From the cell containing the given text, extract its center point as (x, y) coordinate. 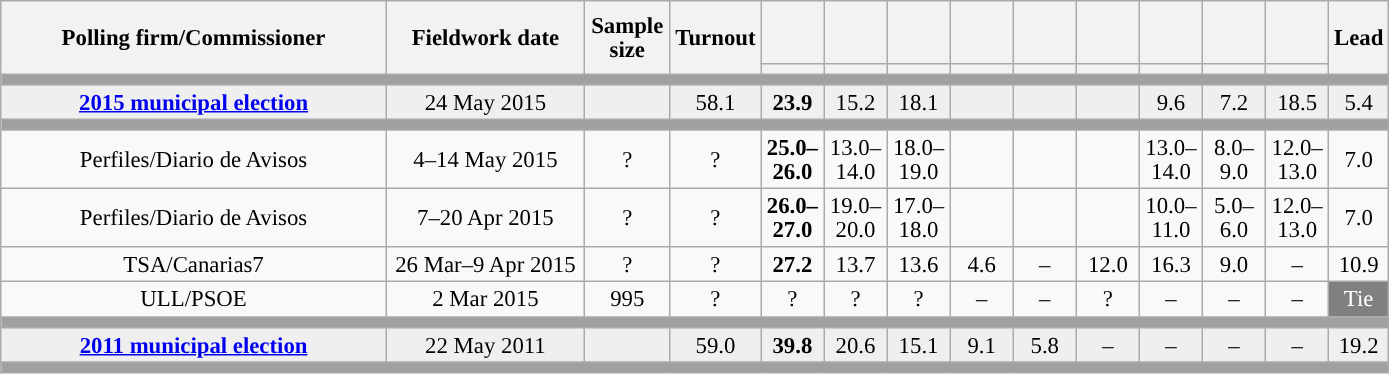
7–20 Apr 2015 (485, 218)
9.6 (1170, 102)
12.0 (1108, 266)
22 May 2011 (485, 344)
39.8 (792, 344)
26.0–27.0 (792, 218)
18.0–19.0 (918, 160)
8.0–9.0 (1234, 160)
27.2 (792, 266)
995 (627, 300)
59.0 (716, 344)
17.0–18.0 (918, 218)
18.5 (1298, 102)
18.1 (918, 102)
19.2 (1359, 344)
Lead (1359, 38)
4.6 (982, 266)
16.3 (1170, 266)
23.9 (792, 102)
25.0–26.0 (792, 160)
4–14 May 2015 (485, 160)
Tie (1359, 300)
5.8 (1044, 344)
7.2 (1234, 102)
15.2 (856, 102)
2011 municipal election (194, 344)
9.1 (982, 344)
Polling firm/Commissioner (194, 38)
58.1 (716, 102)
9.0 (1234, 266)
24 May 2015 (485, 102)
Fieldwork date (485, 38)
ULL/PSOE (194, 300)
5.0–6.0 (1234, 218)
13.6 (918, 266)
15.1 (918, 344)
Sample size (627, 38)
5.4 (1359, 102)
Turnout (716, 38)
10.0–11.0 (1170, 218)
2 Mar 2015 (485, 300)
10.9 (1359, 266)
2015 municipal election (194, 102)
20.6 (856, 344)
19.0–20.0 (856, 218)
TSA/Canarias7 (194, 266)
26 Mar–9 Apr 2015 (485, 266)
13.7 (856, 266)
